Output the [x, y] coordinate of the center of the cell containing the given text.  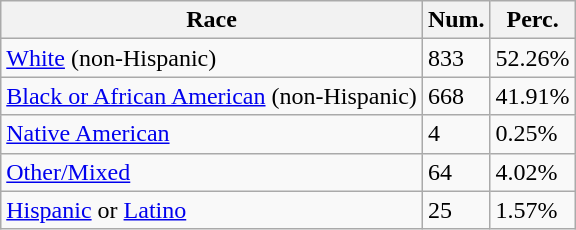
Race [212, 20]
Native American [212, 134]
25 [456, 210]
52.26% [532, 58]
Perc. [532, 20]
64 [456, 172]
668 [456, 96]
41.91% [532, 96]
Other/Mixed [212, 172]
0.25% [532, 134]
Black or African American (non-Hispanic) [212, 96]
White (non-Hispanic) [212, 58]
1.57% [532, 210]
833 [456, 58]
Hispanic or Latino [212, 210]
Num. [456, 20]
4.02% [532, 172]
4 [456, 134]
